Detect which cell encompasses the target text, then output its [x, y] center coordinate. 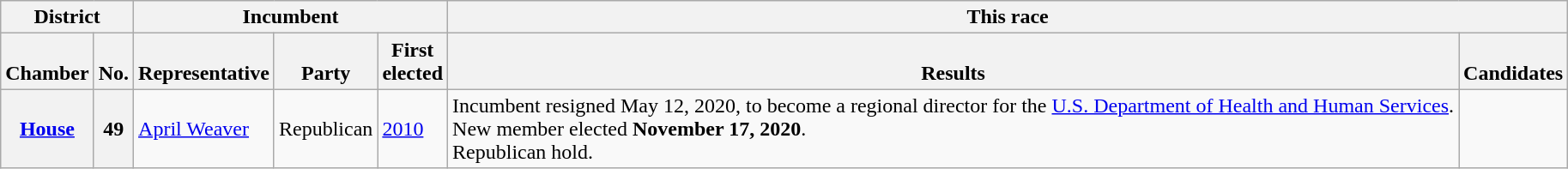
April Weaver [204, 129]
Party [325, 62]
49 [113, 129]
District [67, 17]
Incumbent [291, 17]
This race [1008, 17]
Representative [204, 62]
Firstelected [413, 62]
No. [113, 62]
Candidates [1514, 62]
House [47, 129]
Chamber [47, 62]
Republican [325, 129]
Results [954, 62]
2010 [413, 129]
